Pinpoint the cell where the given text exists, returning its (X, Y) midpoint coordinate. 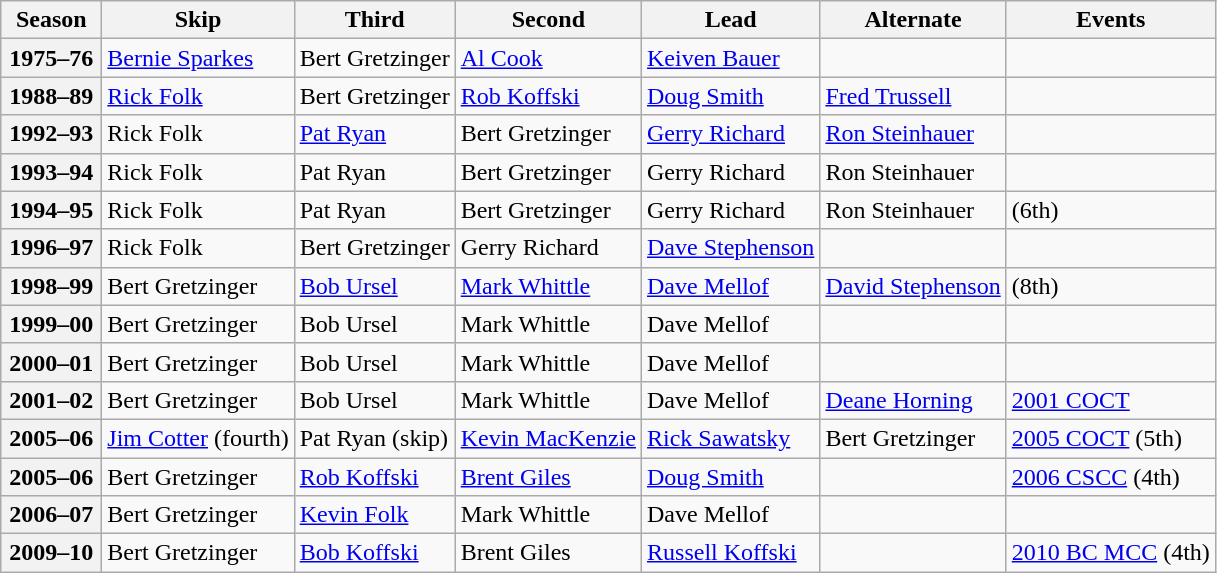
Bernie Sparkes (198, 58)
Bob Koffski (374, 553)
2009–10 (52, 553)
Lead (731, 20)
1993–94 (52, 172)
Second (548, 20)
2006 CSCC (4th) (1110, 477)
2000–01 (52, 362)
Jim Cotter (fourth) (198, 438)
Dave Stephenson (731, 248)
1996–97 (52, 248)
2005 COCT (5th) (1110, 438)
1975–76 (52, 58)
Season (52, 20)
1994–95 (52, 210)
Kevin Folk (374, 515)
1988–89 (52, 96)
1998–99 (52, 286)
Kevin MacKenzie (548, 438)
Al Cook (548, 58)
Events (1110, 20)
1999–00 (52, 324)
David Stephenson (913, 286)
Alternate (913, 20)
(8th) (1110, 286)
Russell Koffski (731, 553)
2001–02 (52, 400)
Skip (198, 20)
Deane Horning (913, 400)
Pat Ryan (skip) (374, 438)
1992–93 (52, 134)
Keiven Bauer (731, 58)
Rick Sawatsky (731, 438)
Third (374, 20)
2010 BC MCC (4th) (1110, 553)
2001 COCT (1110, 400)
Fred Trussell (913, 96)
2006–07 (52, 515)
(6th) (1110, 210)
